Search for the cell housing the specified text and yield its (x, y) center coordinate. 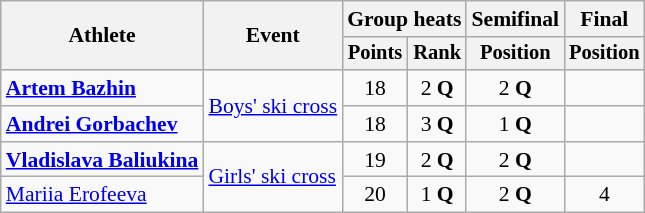
Event (272, 36)
Group heats (404, 19)
3 Q (438, 124)
Mariia Erofeeva (102, 195)
Final (604, 19)
Vladislava Baliukina (102, 160)
Points (375, 54)
4 (604, 195)
Andrei Gorbachev (102, 124)
Semifinal (515, 19)
Rank (438, 54)
Artem Bazhin (102, 88)
19 (375, 160)
Boys' ski cross (272, 106)
Girls' ski cross (272, 178)
Athlete (102, 36)
20 (375, 195)
